Scan for the cell matching the given text and deliver its [X, Y] coordinate at center. 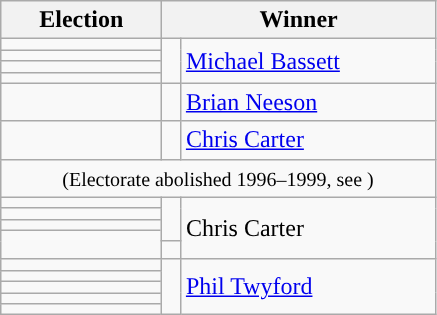
Winner [299, 20]
(Electorate abolished 1996–1999, see ) [218, 178]
Michael Bassett [308, 61]
Election [82, 20]
Brian Neeson [308, 102]
Phil Twyford [308, 286]
